Return (x, y) of the center of cell containing provided text 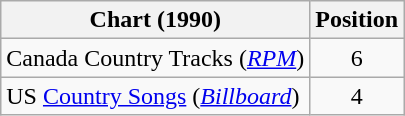
Chart (1990) (156, 20)
Position (357, 20)
4 (357, 96)
Canada Country Tracks (RPM) (156, 58)
US Country Songs (Billboard) (156, 96)
6 (357, 58)
